Find where the given text appears and provide that cell's center as [x, y] coordinate. 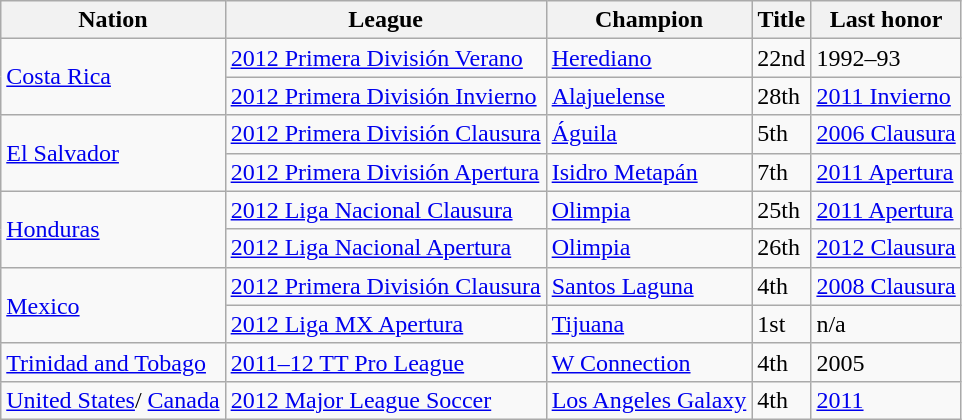
2012 Primera División Apertura [386, 172]
2005 [886, 362]
Mexico [113, 305]
2012 Liga MX Apertura [386, 324]
2012 Primera División Invierno [386, 96]
n/a [886, 324]
Costa Rica [113, 77]
2012 Primera División Verano [386, 58]
2012 Major League Soccer [386, 400]
25th [782, 210]
Isidro Metapán [649, 172]
2011–12 TT Pro League [386, 362]
2011 [886, 400]
Águila [649, 134]
28th [782, 96]
El Salvador [113, 153]
2011 Invierno [886, 96]
22nd [782, 58]
Alajuelense [649, 96]
Title [782, 20]
Santos Laguna [649, 286]
United States/ Canada [113, 400]
Los Angeles Galaxy [649, 400]
Nation [113, 20]
5th [782, 134]
2012 Liga Nacional Clausura [386, 210]
2012 Clausura [886, 248]
Tijuana [649, 324]
1992–93 [886, 58]
2008 Clausura [886, 286]
1st [782, 324]
Honduras [113, 229]
Trinidad and Tobago [113, 362]
W Connection [649, 362]
2012 Liga Nacional Apertura [386, 248]
Herediano [649, 58]
Champion [649, 20]
7th [782, 172]
2006 Clausura [886, 134]
Last honor [886, 20]
26th [782, 248]
League [386, 20]
